Output the (X, Y) coordinate of the center of the cell containing the given text.  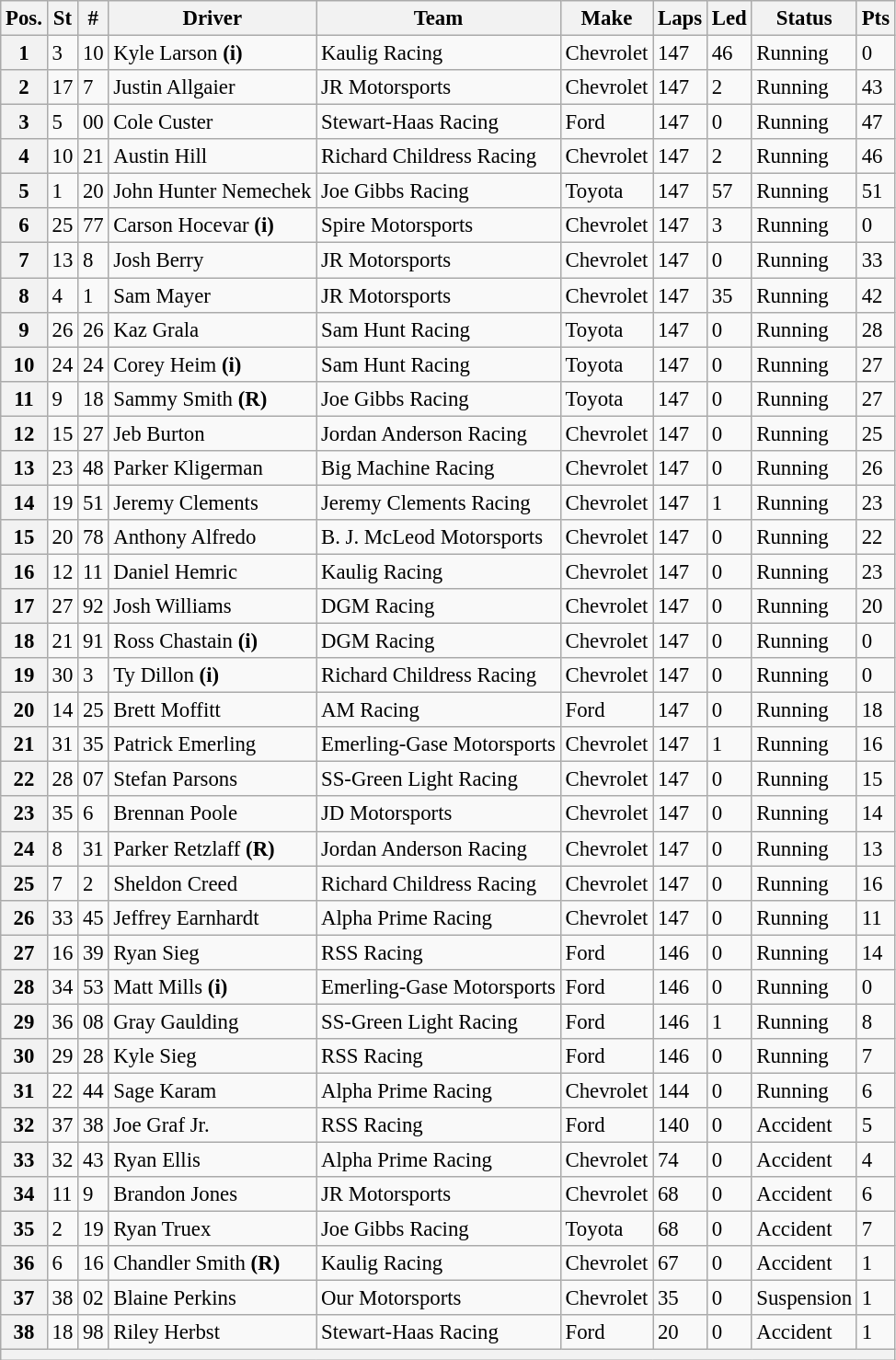
45 (94, 917)
Riley Herbst (213, 1333)
77 (94, 225)
57 (729, 191)
Driver (213, 18)
Our Motorsports (439, 1298)
02 (94, 1298)
Brandon Jones (213, 1194)
Josh Berry (213, 260)
Brett Moffitt (213, 710)
Sage Karam (213, 1090)
Sammy Smith (R) (213, 398)
Parker Retzlaff (R) (213, 848)
Kyle Sieg (213, 1056)
Patrick Emerling (213, 744)
92 (94, 606)
Josh Williams (213, 606)
Jeffrey Earnhardt (213, 917)
Pts (876, 18)
08 (94, 1021)
Ty Dillon (i) (213, 675)
53 (94, 987)
Suspension (804, 1298)
00 (94, 122)
91 (94, 641)
B. J. McLeod Motorsports (439, 537)
78 (94, 537)
Corey Heim (i) (213, 364)
Stefan Parsons (213, 779)
Daniel Hemric (213, 571)
Sam Mayer (213, 295)
Ryan Truex (213, 1229)
98 (94, 1333)
140 (681, 1125)
Gray Gaulding (213, 1021)
Anthony Alfredo (213, 537)
67 (681, 1263)
JD Motorsports (439, 814)
Jeremy Clements Racing (439, 502)
144 (681, 1090)
# (94, 18)
Team (439, 18)
Joe Graf Jr. (213, 1125)
44 (94, 1090)
42 (876, 295)
Justin Allgaier (213, 87)
Ryan Ellis (213, 1160)
74 (681, 1160)
Brennan Poole (213, 814)
Make (606, 18)
Parker Kligerman (213, 468)
07 (94, 779)
Laps (681, 18)
48 (94, 468)
AM Racing (439, 710)
Sheldon Creed (213, 883)
Big Machine Racing (439, 468)
Ross Chastain (i) (213, 641)
Status (804, 18)
Kaz Grala (213, 329)
Led (729, 18)
47 (876, 122)
John Hunter Nemechek (213, 191)
Spire Motorsports (439, 225)
Matt Mills (i) (213, 987)
Austin Hill (213, 156)
Cole Custer (213, 122)
Blaine Perkins (213, 1298)
St (63, 18)
Pos. (24, 18)
Kyle Larson (i) (213, 53)
Jeb Burton (213, 433)
Carson Hocevar (i) (213, 225)
39 (94, 952)
Ryan Sieg (213, 952)
Chandler Smith (R) (213, 1263)
Jeremy Clements (213, 502)
